Scan for the cell matching the given text and deliver its (X, Y) coordinate at center. 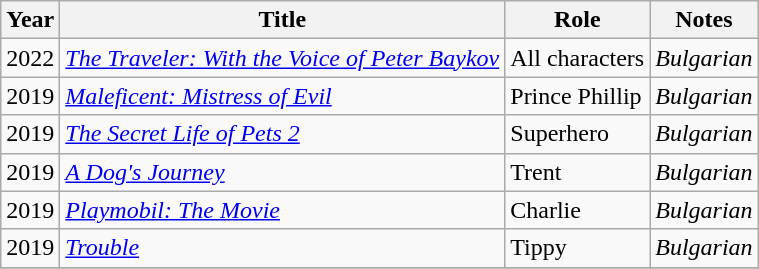
Tippy (578, 248)
Trouble (282, 248)
Maleficent: Mistress of Evil (282, 96)
Superhero (578, 134)
Charlie (578, 210)
Prince Phillip (578, 96)
Trent (578, 172)
Year (30, 20)
A Dog's Journey (282, 172)
2022 (30, 58)
Title (282, 20)
The Traveler: With the Voice of Peter Baykov (282, 58)
Role (578, 20)
All characters (578, 58)
Playmobil: The Movie (282, 210)
Notes (704, 20)
The Secret Life of Pets 2 (282, 134)
